Return the [X, Y] coordinate for the center point of the cell that contains the specified text.  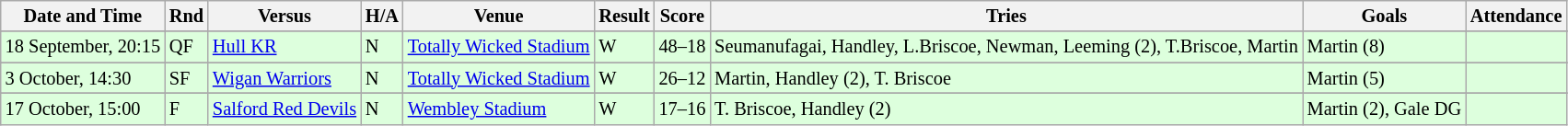
T. Briscoe, Handley (2) [1005, 109]
F [186, 109]
Seumanufagai, Handley, L.Briscoe, Newman, Leeming (2), T.Briscoe, Martin [1005, 47]
Hull KR [285, 47]
17–16 [683, 109]
Score [683, 16]
Salford Red Devils [285, 109]
QF [186, 47]
Venue [499, 16]
Tries [1005, 16]
Martin, Handley (2), T. Briscoe [1005, 78]
Result [624, 16]
SF [186, 78]
Goals [1385, 16]
Attendance [1516, 16]
26–12 [683, 78]
Date and Time [83, 16]
Wembley Stadium [499, 109]
Versus [285, 16]
18 September, 20:15 [83, 47]
Rnd [186, 16]
17 October, 15:00 [83, 109]
H/A [382, 16]
Martin (8) [1385, 47]
Martin (5) [1385, 78]
Wigan Warriors [285, 78]
Martin (2), Gale DG [1385, 109]
48–18 [683, 47]
3 October, 14:30 [83, 78]
